Provide the [x, y] coordinate of the cell's center where the given text is located.  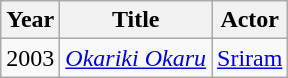
2003 [30, 58]
Okariki Okaru [136, 58]
Actor [250, 20]
Sriram [250, 58]
Year [30, 20]
Title [136, 20]
